Scan for the cell matching the given text and deliver its [X, Y] coordinate at center. 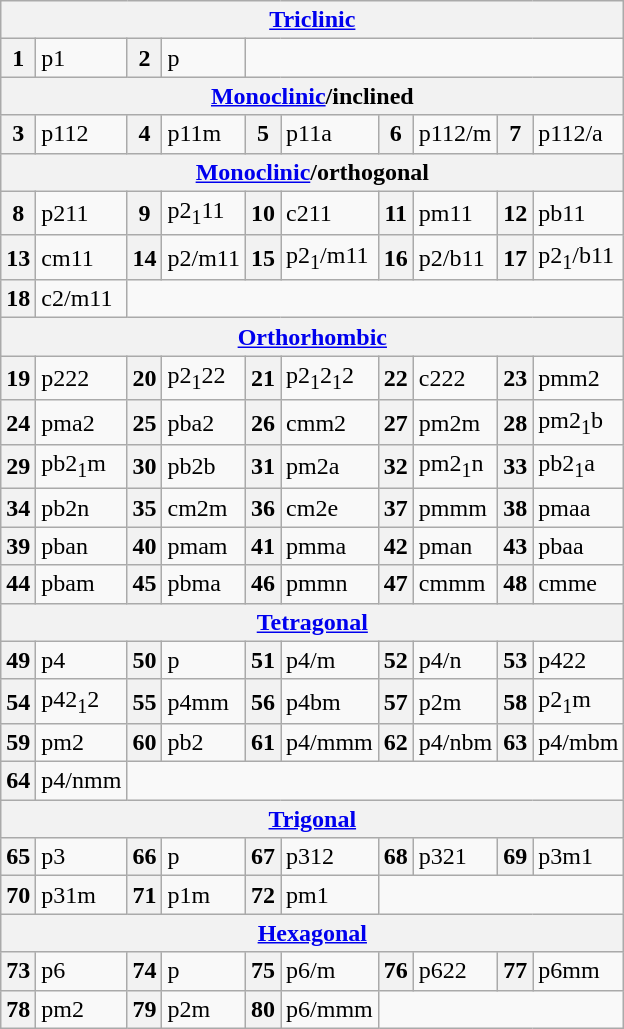
79 [144, 1009]
c222 [455, 378]
69 [516, 857]
73 [18, 971]
p6/mmm [330, 1009]
46 [262, 584]
37 [396, 508]
pm2a [330, 467]
74 [144, 971]
p21m [578, 701]
25 [144, 422]
64 [18, 781]
p2/b11 [455, 257]
pm2m [455, 422]
p21/b11 [578, 257]
44 [18, 584]
39 [18, 546]
78 [18, 1009]
c2/m11 [82, 299]
31 [262, 467]
Hexagonal [312, 933]
60 [144, 743]
71 [144, 895]
4 [144, 134]
65 [18, 857]
76 [396, 971]
p4/nbm [455, 743]
pmmm [455, 508]
62 [396, 743]
p6mm [578, 971]
52 [396, 660]
33 [516, 467]
p3m1 [578, 857]
10 [262, 213]
18 [18, 299]
23 [516, 378]
7 [516, 134]
Monoclinic/orthogonal [312, 172]
pm21n [455, 467]
pb2b [204, 467]
p4/nmm [82, 781]
p11m [204, 134]
56 [262, 701]
36 [262, 508]
35 [144, 508]
p6/m [330, 971]
p4/m [330, 660]
p422 [578, 660]
p622 [455, 971]
48 [516, 584]
17 [516, 257]
pman [455, 546]
22 [396, 378]
p222 [82, 378]
p4/mmm [330, 743]
p312 [330, 857]
p4/mbm [578, 743]
3 [18, 134]
8 [18, 213]
p211 [82, 213]
pmmn [330, 584]
Triclinic [312, 20]
72 [262, 895]
p6 [82, 971]
p112/m [455, 134]
27 [396, 422]
24 [18, 422]
63 [516, 743]
40 [144, 546]
Monoclinic/inclined [312, 96]
c211 [330, 213]
p2/m11 [204, 257]
12 [516, 213]
p31m [82, 895]
p4mm [204, 701]
20 [144, 378]
1 [18, 58]
pban [82, 546]
61 [262, 743]
pbaa [578, 546]
15 [262, 257]
cmme [578, 584]
53 [516, 660]
cm2m [204, 508]
75 [262, 971]
p4 [82, 660]
77 [516, 971]
30 [144, 467]
47 [396, 584]
5 [262, 134]
57 [396, 701]
13 [18, 257]
p112 [82, 134]
51 [262, 660]
29 [18, 467]
pm21b [578, 422]
pb2n [82, 508]
p2122 [204, 378]
p4212 [82, 701]
42 [396, 546]
cmm2 [330, 422]
p112/a [578, 134]
6 [396, 134]
19 [18, 378]
cm2e [330, 508]
67 [262, 857]
28 [516, 422]
p21/m11 [330, 257]
pm1 [330, 895]
pmam [204, 546]
p1m [204, 895]
41 [262, 546]
pmaa [578, 508]
50 [144, 660]
21 [262, 378]
p321 [455, 857]
49 [18, 660]
34 [18, 508]
55 [144, 701]
p11a [330, 134]
43 [516, 546]
p4bm [330, 701]
p4/n [455, 660]
32 [396, 467]
p3 [82, 857]
p2111 [204, 213]
9 [144, 213]
pbma [204, 584]
45 [144, 584]
p1 [82, 58]
70 [18, 895]
pbam [82, 584]
pb21m [82, 467]
Trigonal [312, 819]
11 [396, 213]
54 [18, 701]
26 [262, 422]
pb2 [204, 743]
pba2 [204, 422]
cm11 [82, 257]
68 [396, 857]
p21212 [330, 378]
58 [516, 701]
pmm2 [578, 378]
2 [144, 58]
pmma [330, 546]
66 [144, 857]
pb21a [578, 467]
Tetragonal [312, 622]
80 [262, 1009]
59 [18, 743]
16 [396, 257]
Orthorhombic [312, 337]
pma2 [82, 422]
14 [144, 257]
pb11 [578, 213]
pm11 [455, 213]
38 [516, 508]
cmmm [455, 584]
